From the cell containing the given text, extract its center point as (x, y) coordinate. 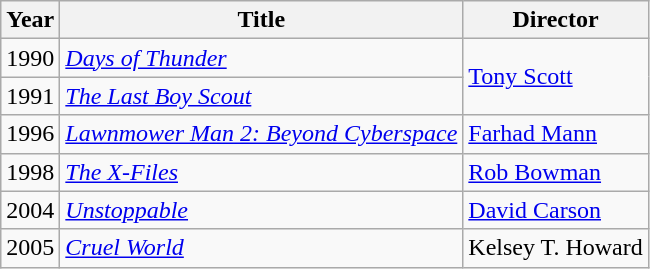
1990 (30, 58)
Lawnmower Man 2: Beyond Cyberspace (262, 134)
Unstoppable (262, 210)
Year (30, 20)
The X-Files (262, 172)
Cruel World (262, 248)
2005 (30, 248)
Rob Bowman (556, 172)
Days of Thunder (262, 58)
1991 (30, 96)
1998 (30, 172)
Tony Scott (556, 77)
The Last Boy Scout (262, 96)
David Carson (556, 210)
2004 (30, 210)
Kelsey T. Howard (556, 248)
1996 (30, 134)
Title (262, 20)
Director (556, 20)
Farhad Mann (556, 134)
